Find where the given text appears and provide that cell's center as [X, Y] coordinate. 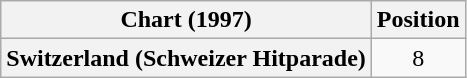
Chart (1997) [186, 20]
8 [418, 58]
Position [418, 20]
Switzerland (Schweizer Hitparade) [186, 58]
